Provide the (X, Y) coordinate of the cell's center where the given text is located.  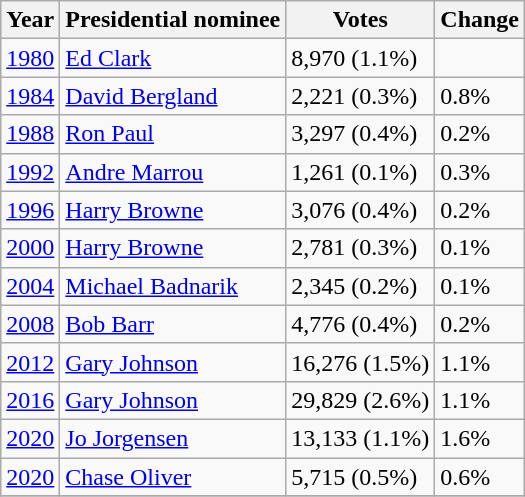
13,133 (1.1%) (360, 438)
Ed Clark (173, 58)
Chase Oliver (173, 477)
1988 (30, 134)
2,345 (0.2%) (360, 286)
16,276 (1.5%) (360, 362)
Year (30, 20)
Jo Jorgensen (173, 438)
Ron Paul (173, 134)
Michael Badnarik (173, 286)
4,776 (0.4%) (360, 324)
3,076 (0.4%) (360, 210)
1,261 (0.1%) (360, 172)
2000 (30, 248)
1.6% (480, 438)
29,829 (2.6%) (360, 400)
Bob Barr (173, 324)
2,221 (0.3%) (360, 96)
0.6% (480, 477)
1996 (30, 210)
Votes (360, 20)
3,297 (0.4%) (360, 134)
Presidential nominee (173, 20)
2004 (30, 286)
2,781 (0.3%) (360, 248)
0.3% (480, 172)
8,970 (1.1%) (360, 58)
Change (480, 20)
0.8% (480, 96)
1992 (30, 172)
5,715 (0.5%) (360, 477)
2012 (30, 362)
Andre Marrou (173, 172)
1984 (30, 96)
2016 (30, 400)
David Bergland (173, 96)
2008 (30, 324)
1980 (30, 58)
